Scan for the cell matching the given text and deliver its (X, Y) coordinate at center. 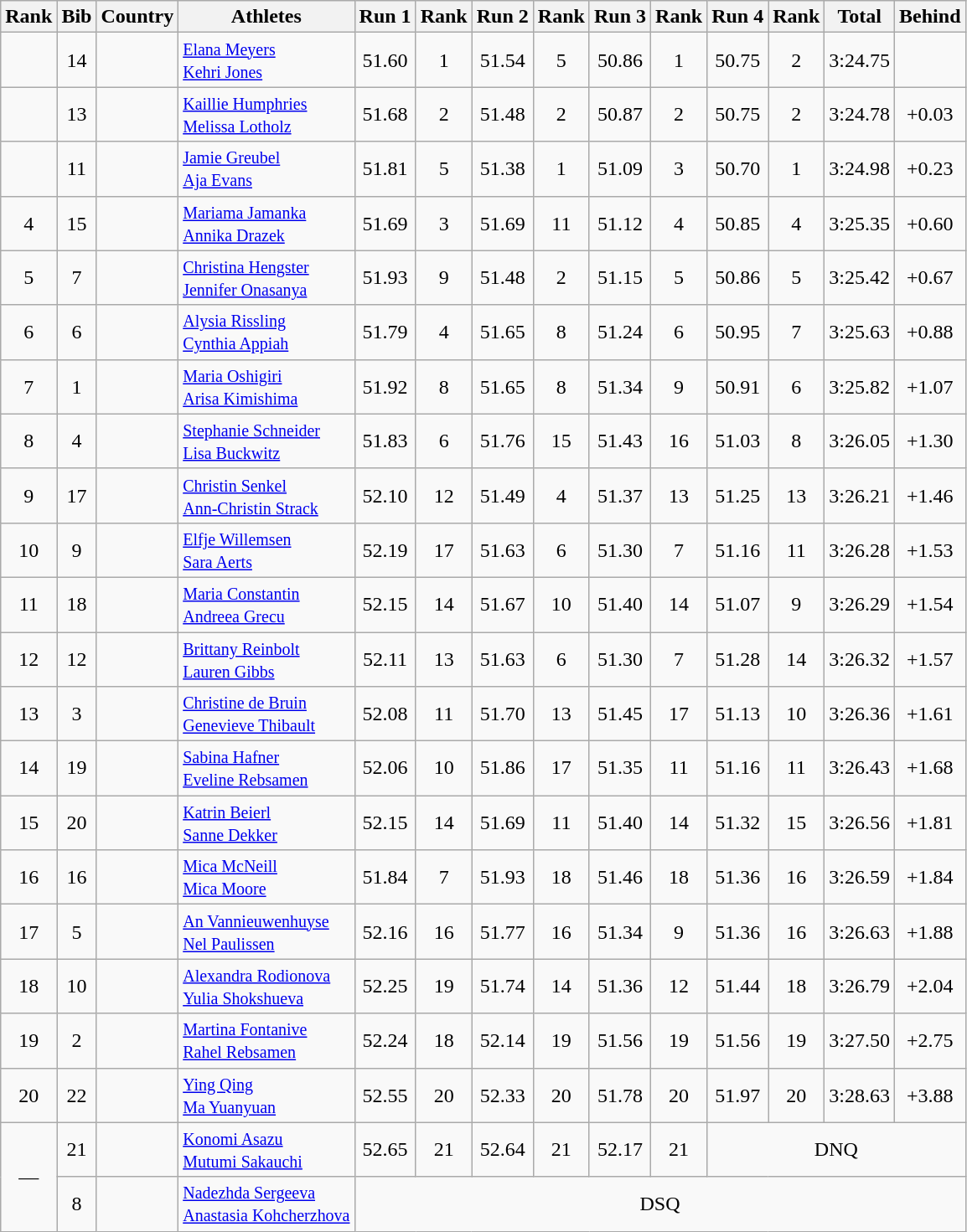
51.13 (737, 714)
Mica McNeillMica Moore (266, 878)
An VannieuwenhuyseNel Paulissen (266, 931)
51.24 (620, 332)
Run 1 (385, 17)
Christin SenkelAnn-Christin Strack (266, 496)
51.92 (385, 387)
3:26.63 (860, 931)
Alexandra RodionovaYulia Shokshueva (266, 987)
51.49 (503, 496)
52.16 (385, 931)
3:26.59 (860, 878)
51.68 (385, 114)
51.84 (385, 878)
52.65 (385, 1149)
Katrin BeierlSanne Dekker (266, 822)
Maria OshigiriArisa Kimishima (266, 387)
DNQ (836, 1149)
3:26.43 (860, 769)
51.67 (503, 605)
+1.81 (930, 822)
51.78 (620, 1095)
Mariama JamankaAnnika Drazek (266, 223)
51.25 (737, 496)
3:25.63 (860, 332)
+0.23 (930, 169)
Total (860, 17)
Run 2 (503, 17)
Christine de BruinGenevieve Thibault (266, 714)
51.12 (620, 223)
52.17 (620, 1149)
3:26.36 (860, 714)
3:26.05 (860, 441)
Sabina HafnerEveline Rebsamen (266, 769)
+3.88 (930, 1095)
3:26.29 (860, 605)
52.14 (503, 1040)
Athletes (266, 17)
51.70 (503, 714)
50.87 (620, 114)
51.09 (620, 169)
51.43 (620, 441)
Jamie GreubelAja Evans (266, 169)
3:26.21 (860, 496)
50.85 (737, 223)
Ying QingMa Yuanyuan (266, 1095)
+1.57 (930, 658)
+1.68 (930, 769)
3:28.63 (860, 1095)
51.74 (503, 987)
+0.88 (930, 332)
51.28 (737, 658)
51.37 (620, 496)
51.35 (620, 769)
Elana MeyersKehri Jones (266, 60)
3:26.79 (860, 987)
+0.03 (930, 114)
Martina FontaniveRahel Rebsamen (266, 1040)
3:25.35 (860, 223)
+1.07 (930, 387)
Alysia RisslingCynthia Appiah (266, 332)
Konomi AsazuMutumi Sakauchi (266, 1149)
51.03 (737, 441)
52.06 (385, 769)
50.91 (737, 387)
3:26.32 (860, 658)
52.10 (385, 496)
51.97 (737, 1095)
50.70 (737, 169)
Run 3 (620, 17)
3:26.28 (860, 549)
+2.75 (930, 1040)
51.45 (620, 714)
+1.53 (930, 549)
Brittany ReinboltLauren Gibbs (266, 658)
51.32 (737, 822)
+1.54 (930, 605)
52.55 (385, 1095)
Elfje WillemsenSara Aerts (266, 549)
— (28, 1177)
51.76 (503, 441)
+1.30 (930, 441)
3:25.42 (860, 278)
52.25 (385, 987)
+0.60 (930, 223)
+0.67 (930, 278)
3:24.75 (860, 60)
52.11 (385, 658)
52.33 (503, 1095)
51.54 (503, 60)
3:27.50 (860, 1040)
Christina HengsterJennifer Onasanya (266, 278)
+2.04 (930, 987)
Kaillie HumphriesMelissa Lotholz (266, 114)
Behind (930, 17)
3:24.98 (860, 169)
3:25.82 (860, 387)
Maria ConstantinAndreea Grecu (266, 605)
Stephanie SchneiderLisa Buckwitz (266, 441)
51.15 (620, 278)
52.64 (503, 1149)
Country (137, 17)
3:26.56 (860, 822)
51.83 (385, 441)
51.77 (503, 931)
DSQ (660, 1204)
51.79 (385, 332)
51.07 (737, 605)
+1.84 (930, 878)
51.81 (385, 169)
51.60 (385, 60)
51.86 (503, 769)
3:24.78 (860, 114)
Nadezhda SergeevaAnastasia Kohcherzhova (266, 1204)
22 (77, 1095)
52.19 (385, 549)
Run 4 (737, 17)
51.38 (503, 169)
51.46 (620, 878)
52.24 (385, 1040)
52.08 (385, 714)
+1.46 (930, 496)
+1.88 (930, 931)
+1.61 (930, 714)
51.44 (737, 987)
Bib (77, 17)
50.95 (737, 332)
